Detect which cell encompasses the target text, then output its [X, Y] center coordinate. 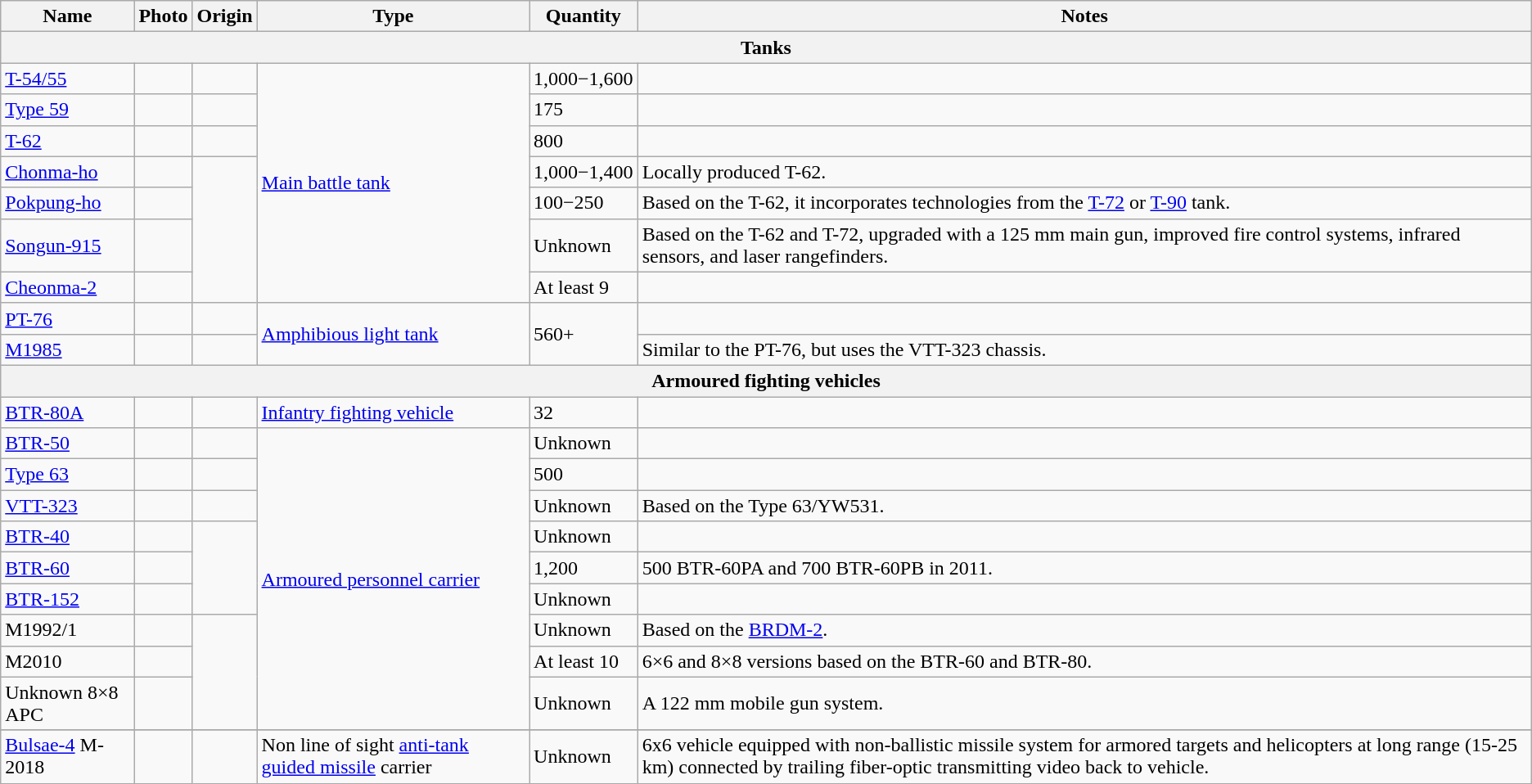
1,000−1,400 [584, 172]
6×6 and 8×8 versions based on the BTR-60 and BTR-80. [1084, 661]
Photo [164, 16]
Based on the BRDM-2. [1084, 630]
BTR-80A [67, 412]
Similar to the PT-76, but uses the VTT-323 chassis. [1084, 349]
Name [67, 16]
32 [584, 412]
100−250 [584, 203]
M2010 [67, 661]
Armoured fighting vehicles [766, 381]
Notes [1084, 16]
BTR-60 [67, 568]
M1992/1 [67, 630]
Cheonma-2 [67, 287]
Pokpung-ho [67, 203]
Bulsae-4 M-2018 [67, 756]
At least 9 [584, 287]
Type [393, 16]
T-54/55 [67, 79]
Infantry fighting vehicle [393, 412]
Quantity [584, 16]
Armoured personnel carrier [393, 579]
Songun-915 [67, 246]
Origin [224, 16]
Based on the T-62 and T-72, upgraded with a 125 mm main gun, improved fire control systems, infrared sensors, and laser rangefinders. [1084, 246]
BTR-40 [67, 537]
Type 59 [67, 110]
500 BTR-60PA and 700 BTR-60PB in 2011. [1084, 568]
1,200 [584, 568]
BTR-50 [67, 444]
BTR-152 [67, 599]
500 [584, 475]
560+ [584, 334]
Chonma-ho [67, 172]
T-62 [67, 141]
Type 63 [67, 475]
Tanks [766, 47]
M1985 [67, 349]
VTT-323 [67, 506]
PT-76 [67, 318]
175 [584, 110]
Locally produced T-62. [1084, 172]
Based on the T-62, it incorporates technologies from the T-72 or T-90 tank. [1084, 203]
Non line of sight anti-tank guided missile carrier [393, 756]
800 [584, 141]
At least 10 [584, 661]
Amphibious light tank [393, 334]
Main battle tank [393, 183]
1,000−1,600 [584, 79]
Based on the Type 63/YW531. [1084, 506]
Unknown 8×8 APC [67, 704]
A 122 mm mobile gun system. [1084, 704]
